From the cell containing the given text, extract its center point as (x, y) coordinate. 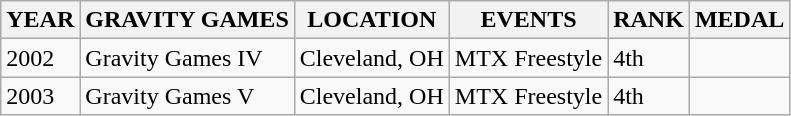
LOCATION (372, 20)
EVENTS (528, 20)
RANK (649, 20)
2002 (40, 58)
Gravity Games IV (187, 58)
YEAR (40, 20)
GRAVITY GAMES (187, 20)
Gravity Games V (187, 96)
2003 (40, 96)
MEDAL (739, 20)
